Determine the [x, y] coordinate at the center of the cell enclosing the given text.  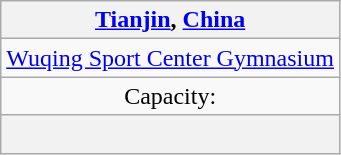
Tianjin, China [170, 20]
Wuqing Sport Center Gymnasium [170, 58]
Capacity: [170, 96]
